Pinpoint the cell where the given text exists, returning its (x, y) midpoint coordinate. 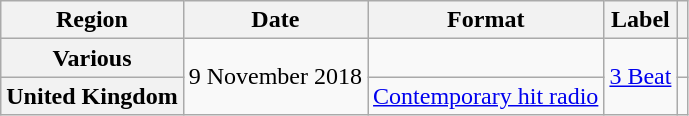
Contemporary hit radio (486, 96)
Date (275, 20)
9 November 2018 (275, 77)
Format (486, 20)
Various (92, 58)
Region (92, 20)
United Kingdom (92, 96)
3 Beat (640, 77)
Label (640, 20)
